Pinpoint the cell where the given text exists, returning its [X, Y] midpoint coordinate. 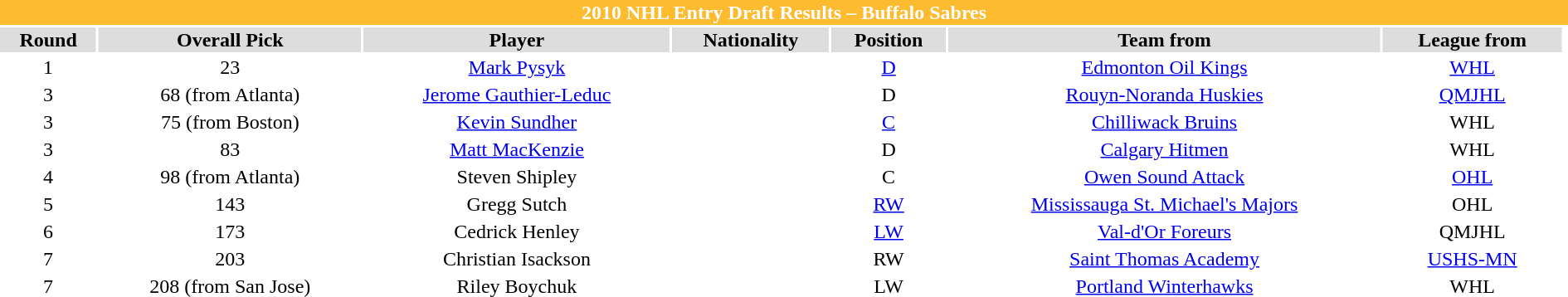
1 [48, 67]
173 [230, 231]
Overall Pick [230, 40]
203 [230, 259]
Calgary Hitmen [1165, 149]
4 [48, 177]
Steven Shipley [516, 177]
Nationality [750, 40]
Cedrick Henley [516, 231]
23 [230, 67]
Kevin Sundher [516, 122]
Team from [1165, 40]
5 [48, 204]
98 (from Atlanta) [230, 177]
75 (from Boston) [230, 122]
LW [889, 231]
Val-d'Or Foreurs [1165, 231]
Player [516, 40]
Round [48, 40]
6 [48, 231]
Owen Sound Attack [1165, 177]
68 (from Atlanta) [230, 95]
Rouyn-Noranda Huskies [1165, 95]
Mark Pysyk [516, 67]
83 [230, 149]
Chilliwack Bruins [1165, 122]
143 [230, 204]
League from [1472, 40]
Position [889, 40]
7 [48, 259]
USHS-MN [1472, 259]
Saint Thomas Academy [1165, 259]
Gregg Sutch [516, 204]
Jerome Gauthier-Leduc [516, 95]
2010 NHL Entry Draft Results – Buffalo Sabres [784, 12]
Mississauga St. Michael's Majors [1165, 204]
Christian Isackson [516, 259]
Edmonton Oil Kings [1165, 67]
Matt MacKenzie [516, 149]
